Search for the cell housing the specified text and yield its [X, Y] center coordinate. 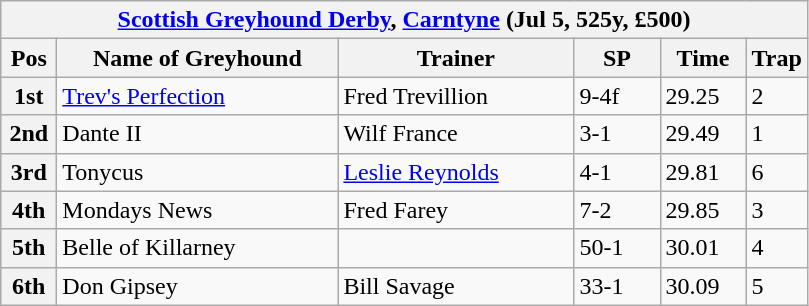
6 [776, 172]
29.85 [703, 210]
29.81 [703, 172]
Dante II [198, 134]
Trev's Perfection [198, 96]
5th [29, 248]
Fred Trevillion [456, 96]
Wilf France [456, 134]
9-4f [617, 96]
Don Gipsey [198, 286]
3-1 [617, 134]
Leslie Reynolds [456, 172]
Trap [776, 58]
33-1 [617, 286]
Fred Farey [456, 210]
7-2 [617, 210]
5 [776, 286]
Trainer [456, 58]
2nd [29, 134]
Time [703, 58]
50-1 [617, 248]
Bill Savage [456, 286]
Scottish Greyhound Derby, Carntyne (Jul 5, 525y, £500) [404, 20]
3 [776, 210]
1 [776, 134]
29.49 [703, 134]
3rd [29, 172]
29.25 [703, 96]
1st [29, 96]
Mondays News [198, 210]
2 [776, 96]
6th [29, 286]
Belle of Killarney [198, 248]
4-1 [617, 172]
4 [776, 248]
Pos [29, 58]
Tonycus [198, 172]
SP [617, 58]
30.01 [703, 248]
4th [29, 210]
30.09 [703, 286]
Name of Greyhound [198, 58]
